Determine the (x, y) coordinate at the center of the cell enclosing the given text.  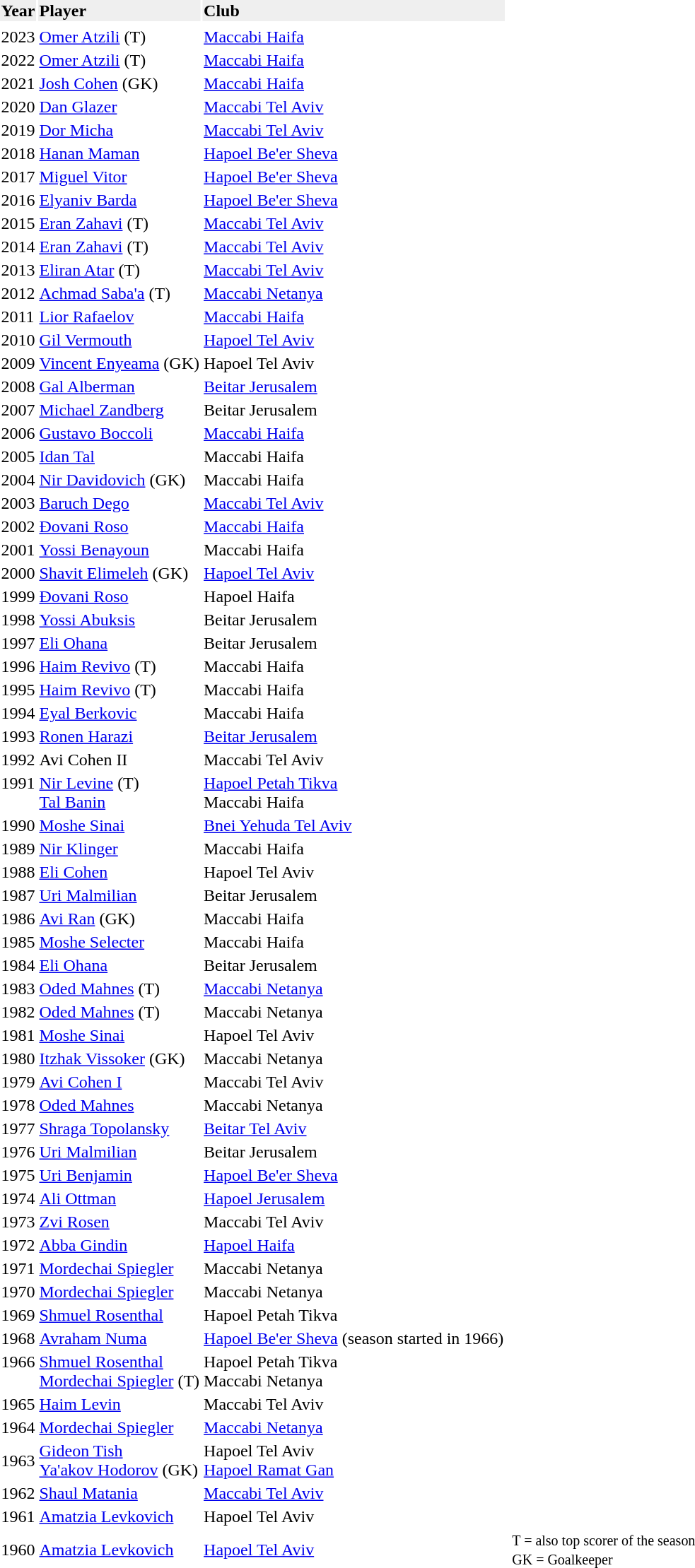
Eliran Atar (T) (119, 271)
Gal Alberman (119, 387)
Abba Gindin (119, 1246)
1972 (18, 1246)
2017 (18, 177)
Nir Levine (T)Tal Banin (119, 793)
Shavit Elimeleh (GK) (119, 573)
2001 (18, 550)
Avi Cohen II (119, 760)
Shmuel Rosenthal (119, 1315)
Hapoel Petah Tikva (354, 1315)
2003 (18, 504)
1992 (18, 760)
1971 (18, 1268)
Shmuel RosenthalMordechai Spiegler (T) (119, 1371)
2008 (18, 387)
Yossi Benayoun (119, 550)
2023 (18, 37)
Gil Vermouth (119, 340)
1979 (18, 1082)
1990 (18, 826)
Avraham Numa (119, 1339)
Baruch Dego (119, 504)
1973 (18, 1222)
1994 (18, 713)
2013 (18, 271)
Idan Tal (119, 457)
Michael Zandberg (119, 411)
Hapoel Petah TikvaMaccabi Haifa (354, 793)
1962 (18, 1493)
Dan Glazer (119, 107)
1975 (18, 1175)
Moshe Selecter (119, 942)
1997 (18, 644)
Miguel Vitor (119, 177)
Eyal Berkovic (119, 713)
1974 (18, 1199)
Amatzia Levkovich (119, 1517)
Eli Cohen (119, 873)
1983 (18, 989)
1980 (18, 1059)
1993 (18, 737)
2019 (18, 131)
2018 (18, 153)
1965 (18, 1404)
2020 (18, 107)
Player (119, 11)
Oded Mahnes (119, 1106)
Avi Ran (GK) (119, 919)
Lior Rafaelov (119, 317)
1987 (18, 895)
Yossi Abuksis (119, 620)
Haim Levin (119, 1404)
Hapoel Jerusalem (354, 1199)
1963 (18, 1460)
Uri Benjamin (119, 1175)
Achmad Saba'a (T) (119, 293)
Club (354, 11)
2021 (18, 84)
2014 (18, 247)
1970 (18, 1292)
2012 (18, 293)
2006 (18, 433)
Zvi Rosen (119, 1222)
2007 (18, 411)
Gustavo Boccoli (119, 433)
1976 (18, 1153)
1981 (18, 1035)
2010 (18, 340)
Gideon TishYa'akov Hodorov (GK) (119, 1460)
1988 (18, 873)
2009 (18, 364)
Josh Cohen (GK) (119, 84)
1982 (18, 1013)
Hapoel Be'er Sheva (season started in 1966) (354, 1339)
1986 (18, 919)
Dor Micha (119, 131)
Elyaniv Barda (119, 200)
Hanan Maman (119, 153)
Itzhak Vissoker (GK) (119, 1059)
2011 (18, 317)
1989 (18, 849)
1966 (18, 1371)
2000 (18, 573)
Ronen Harazi (119, 737)
Year (18, 11)
Nir Davidovich (GK) (119, 480)
2005 (18, 457)
1977 (18, 1128)
1984 (18, 966)
Nir Klinger (119, 849)
1964 (18, 1428)
2002 (18, 526)
1969 (18, 1315)
1995 (18, 690)
1961 (18, 1517)
Avi Cohen I (119, 1082)
Vincent Enyeama (GK) (119, 364)
1996 (18, 666)
1999 (18, 597)
Shraga Topolansky (119, 1128)
Hapoel Petah TikvaMaccabi Netanya (354, 1371)
1968 (18, 1339)
2022 (18, 60)
Bnei Yehuda Tel Aviv (354, 826)
Shaul Matania (119, 1493)
Hapoel Tel AvivHapoel Ramat Gan (354, 1460)
1985 (18, 942)
2004 (18, 480)
1998 (18, 620)
2016 (18, 200)
Ali Ottman (119, 1199)
1978 (18, 1106)
Beitar Tel Aviv (354, 1128)
2015 (18, 224)
1991 (18, 793)
